Output the [X, Y] coordinate of the center of the cell containing the given text.  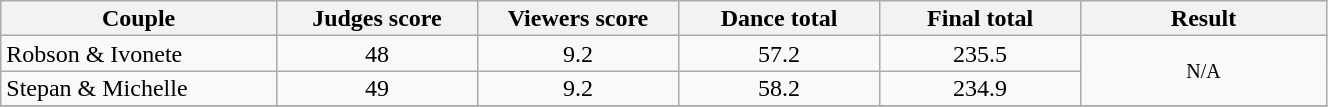
Stepan & Michelle [139, 88]
Judges score [376, 18]
49 [376, 88]
48 [376, 54]
Couple [139, 18]
Final total [980, 18]
58.2 [778, 88]
Viewers score [578, 18]
57.2 [778, 54]
234.9 [980, 88]
Robson & Ivonete [139, 54]
N/A [1204, 71]
235.5 [980, 54]
Result [1204, 18]
Dance total [778, 18]
